From the cell containing the given text, extract its center point as (X, Y) coordinate. 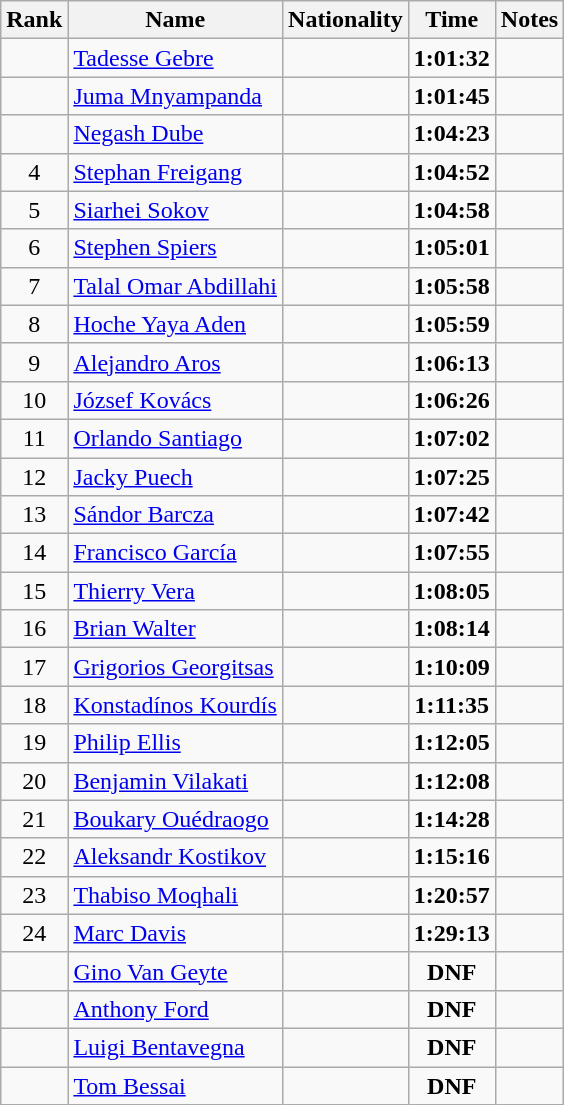
Francisco García (176, 553)
Benjamin Vilakati (176, 781)
Juma Mnyampanda (176, 96)
24 (34, 933)
15 (34, 591)
1:14:28 (452, 819)
1:07:42 (452, 515)
1:20:57 (452, 895)
Thierry Vera (176, 591)
Aleksandr Kostikov (176, 857)
5 (34, 210)
20 (34, 781)
Jacky Puech (176, 477)
1:01:32 (452, 58)
6 (34, 248)
17 (34, 667)
Notes (529, 20)
7 (34, 286)
Alejandro Aros (176, 362)
1:07:55 (452, 553)
1:15:16 (452, 857)
1:05:58 (452, 286)
Boukary Ouédraogo (176, 819)
14 (34, 553)
Nationality (346, 20)
1:11:35 (452, 705)
Stephan Freigang (176, 172)
22 (34, 857)
Brian Walter (176, 629)
Tom Bessai (176, 1085)
1:04:58 (452, 210)
Siarhei Sokov (176, 210)
12 (34, 477)
1:12:08 (452, 781)
1:01:45 (452, 96)
Hoche Yaya Aden (176, 324)
1:06:13 (452, 362)
1:05:59 (452, 324)
8 (34, 324)
1:12:05 (452, 743)
Luigi Bentavegna (176, 1047)
1:06:26 (452, 400)
Tadesse Gebre (176, 58)
9 (34, 362)
1:05:01 (452, 248)
1:08:14 (452, 629)
Marc Davis (176, 933)
16 (34, 629)
Rank (34, 20)
1:29:13 (452, 933)
Grigorios Georgitsas (176, 667)
19 (34, 743)
Talal Omar Abdillahi (176, 286)
Negash Dube (176, 134)
1:07:02 (452, 438)
Thabiso Moqhali (176, 895)
Sándor Barcza (176, 515)
13 (34, 515)
1:08:05 (452, 591)
Philip Ellis (176, 743)
18 (34, 705)
10 (34, 400)
Anthony Ford (176, 1009)
4 (34, 172)
Time (452, 20)
1:10:09 (452, 667)
11 (34, 438)
1:04:52 (452, 172)
Name (176, 20)
Stephen Spiers (176, 248)
Gino Van Geyte (176, 971)
23 (34, 895)
1:04:23 (452, 134)
21 (34, 819)
József Kovács (176, 400)
1:07:25 (452, 477)
Orlando Santiago (176, 438)
Konstadínos Kourdís (176, 705)
